Determine the [x, y] coordinate at the center of the cell enclosing the given text.  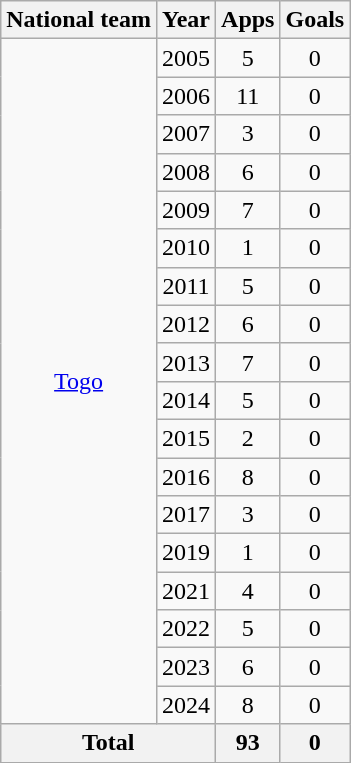
National team [79, 20]
2 [248, 438]
2007 [186, 134]
2012 [186, 324]
2006 [186, 96]
2024 [186, 705]
Goals [315, 20]
2015 [186, 438]
93 [248, 743]
Total [108, 743]
2005 [186, 58]
2022 [186, 629]
2021 [186, 591]
11 [248, 96]
Togo [79, 382]
2013 [186, 362]
2009 [186, 210]
2008 [186, 172]
2011 [186, 286]
2017 [186, 515]
Apps [248, 20]
2010 [186, 248]
2016 [186, 477]
2014 [186, 400]
4 [248, 591]
2019 [186, 553]
2023 [186, 667]
Year [186, 20]
